Return the (X, Y) coordinate for the center point of the cell that contains the specified text.  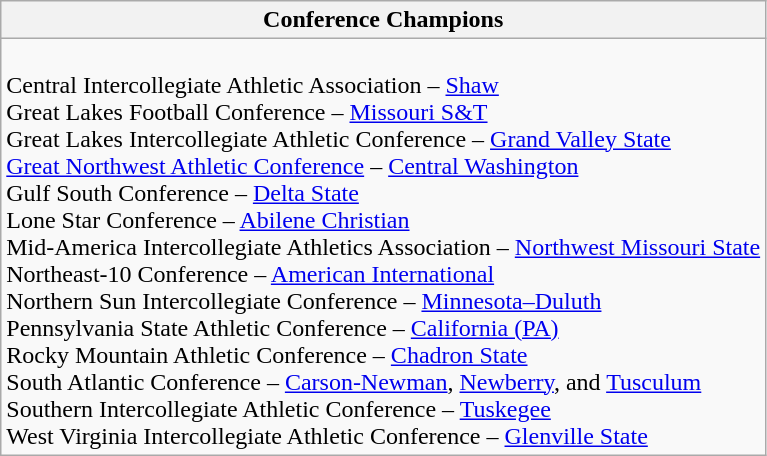
Conference Champions (384, 20)
